From the cell containing the given text, extract its center point as [x, y] coordinate. 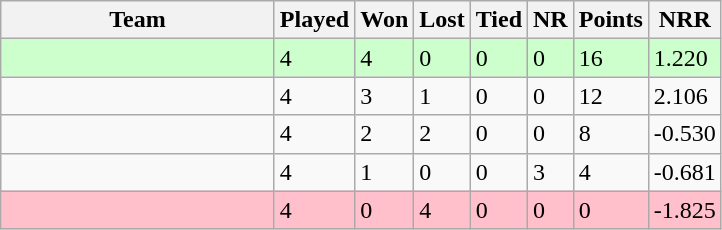
-0.530 [684, 134]
1.220 [684, 58]
8 [610, 134]
Lost [442, 20]
NRR [684, 20]
16 [610, 58]
Tied [498, 20]
-1.825 [684, 210]
12 [610, 96]
Won [384, 20]
2.106 [684, 96]
Team [138, 20]
Played [314, 20]
NR [551, 20]
Points [610, 20]
-0.681 [684, 172]
